Identify which cell holds the provided text, then report its [X, Y] central coordinate. 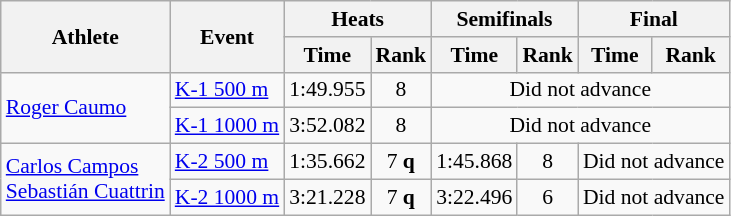
K-1 1000 m [227, 126]
1:45.868 [474, 162]
K-2 500 m [227, 162]
1:49.955 [327, 90]
K-2 1000 m [227, 197]
Semifinals [504, 19]
1:35.662 [327, 162]
6 [548, 197]
Heats [358, 19]
Carlos CamposSebastián Cuattrin [86, 180]
K-1 500 m [227, 90]
3:52.082 [327, 126]
Final [654, 19]
Event [227, 36]
Athlete [86, 36]
3:21.228 [327, 197]
3:22.496 [474, 197]
Roger Caumo [86, 108]
